Determine the (x, y) coordinate at the center of the cell enclosing the given text.  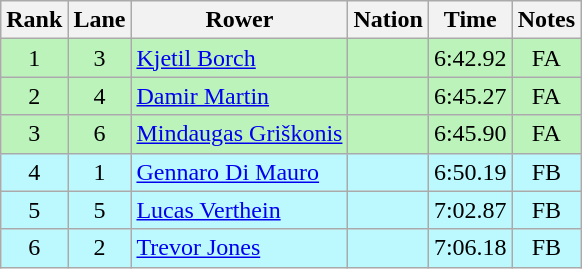
Mindaugas Griškonis (240, 134)
Damir Martin (240, 96)
Nation (388, 20)
6:45.27 (470, 96)
6:50.19 (470, 172)
6:42.92 (470, 58)
Time (470, 20)
Rower (240, 20)
Notes (546, 20)
Gennaro Di Mauro (240, 172)
6:45.90 (470, 134)
Trevor Jones (240, 248)
Lucas Verthein (240, 210)
7:02.87 (470, 210)
Rank (34, 20)
7:06.18 (470, 248)
Kjetil Borch (240, 58)
Lane (100, 20)
